Find where the given text appears and provide that cell's center as [x, y] coordinate. 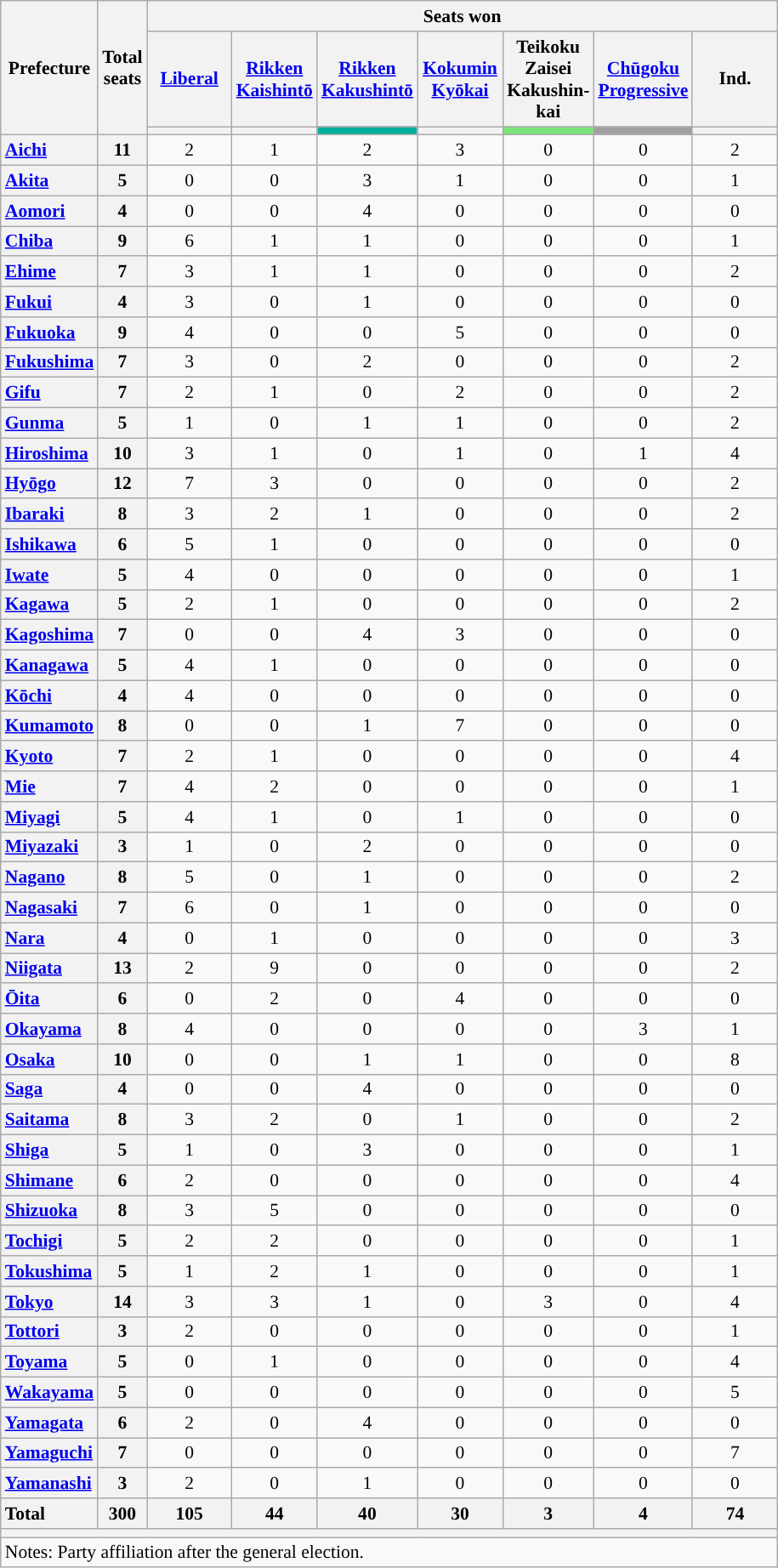
Osaka [49, 1060]
Notes: Party affiliation after the general election. [389, 1553]
105 [190, 1514]
Okayama [49, 1029]
Kanagawa [49, 666]
Aomori [49, 211]
Ehime [49, 272]
Liberal [190, 79]
Tokushima [49, 1271]
Toyama [49, 1362]
Totalseats [122, 68]
Kyoto [49, 757]
Tottori [49, 1332]
Iwate [49, 575]
30 [460, 1514]
Ishikawa [49, 544]
Miyazaki [49, 847]
Ibaraki [49, 514]
40 [367, 1514]
300 [122, 1514]
Rikken Kaishintō [275, 79]
Kagoshima [49, 635]
Yamaguchi [49, 1453]
Nagano [49, 878]
Yamanashi [49, 1484]
14 [122, 1302]
Yamagata [49, 1423]
Akita [49, 181]
44 [275, 1514]
Aichi [49, 151]
Rikken Kakushintō [367, 79]
Ind. [735, 79]
Miyagi [49, 817]
74 [735, 1514]
Gunma [49, 423]
11 [122, 151]
Fukushima [49, 362]
Hyōgo [49, 484]
Shiga [49, 1150]
Ōita [49, 999]
13 [122, 969]
Kagawa [49, 605]
Fukuoka [49, 332]
Saitama [49, 1120]
Total [49, 1514]
Shimane [49, 1180]
12 [122, 484]
Seats won [463, 16]
Mie [49, 787]
Gifu [49, 393]
Chiba [49, 241]
Kokumin Kyōkai [460, 79]
Tochigi [49, 1241]
Kōchi [49, 696]
Teikoku Zaisei Kakushin-kai [548, 79]
Saga [49, 1089]
Shizuoka [49, 1211]
Niigata [49, 969]
Hiroshima [49, 453]
Kumamoto [49, 726]
Wakayama [49, 1393]
Fukui [49, 302]
Nara [49, 938]
Prefecture [49, 68]
Nagasaki [49, 908]
Tokyo [49, 1302]
Chūgoku Progressive [643, 79]
